Return [X, Y] of the center of cell containing provided text 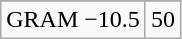
GRAM −10.5 [74, 20]
50 [162, 20]
